Extract the (x, y) coordinate from the center of the cell holding the provided text.  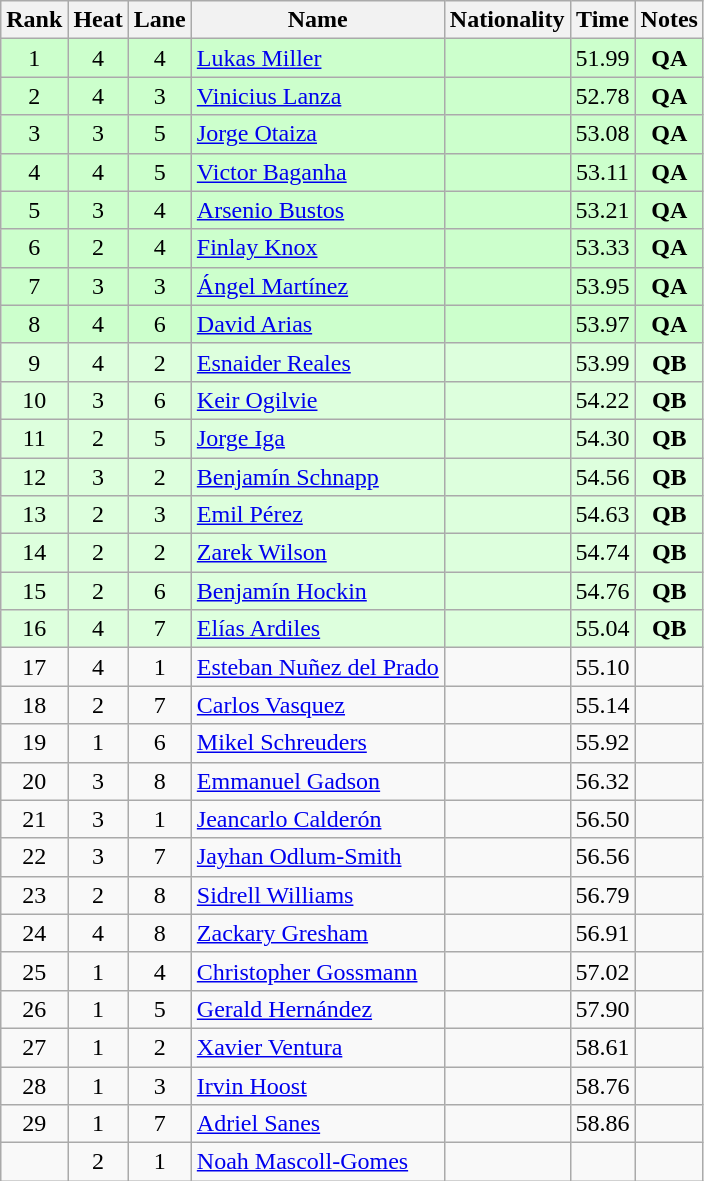
55.04 (602, 629)
51.99 (602, 58)
Sidrell Williams (318, 895)
Time (602, 20)
Gerald Hernández (318, 1009)
Nationality (507, 20)
9 (34, 362)
54.76 (602, 591)
Zackary Gresham (318, 933)
55.92 (602, 743)
Ángel Martínez (318, 286)
19 (34, 743)
54.63 (602, 515)
58.61 (602, 1047)
Rank (34, 20)
56.32 (602, 781)
11 (34, 438)
53.99 (602, 362)
Christopher Gossmann (318, 971)
Zarek Wilson (318, 553)
Arsenio Bustos (318, 210)
Vinicius Lanza (318, 96)
15 (34, 591)
12 (34, 477)
Carlos Vasquez (318, 705)
29 (34, 1124)
Emmanuel Gadson (318, 781)
21 (34, 819)
53.11 (602, 172)
10 (34, 400)
24 (34, 933)
Benjamín Schnapp (318, 477)
Esnaider Reales (318, 362)
Lane (160, 20)
55.10 (602, 667)
58.76 (602, 1085)
Jorge Iga (318, 438)
20 (34, 781)
16 (34, 629)
57.90 (602, 1009)
17 (34, 667)
Notes (669, 20)
53.95 (602, 286)
Adriel Sanes (318, 1124)
53.08 (602, 134)
25 (34, 971)
22 (34, 857)
56.91 (602, 933)
Esteban Nuñez del Prado (318, 667)
Jayhan Odlum-Smith (318, 857)
26 (34, 1009)
Keir Ogilvie (318, 400)
Victor Baganha (318, 172)
56.79 (602, 895)
53.97 (602, 324)
Irvin Hoost (318, 1085)
55.14 (602, 705)
Benjamín Hockin (318, 591)
54.30 (602, 438)
57.02 (602, 971)
23 (34, 895)
Emil Pérez (318, 515)
Mikel Schreuders (318, 743)
Name (318, 20)
David Arias (318, 324)
53.33 (602, 248)
54.74 (602, 553)
58.86 (602, 1124)
27 (34, 1047)
28 (34, 1085)
18 (34, 705)
Jorge Otaiza (318, 134)
54.22 (602, 400)
54.56 (602, 477)
Lukas Miller (318, 58)
56.56 (602, 857)
14 (34, 553)
Noah Mascoll-Gomes (318, 1162)
53.21 (602, 210)
Finlay Knox (318, 248)
13 (34, 515)
Heat (98, 20)
Xavier Ventura (318, 1047)
Jeancarlo Calderón (318, 819)
56.50 (602, 819)
52.78 (602, 96)
Elías Ardiles (318, 629)
